Determine the [X, Y] coordinate at the center of the cell enclosing the given text.  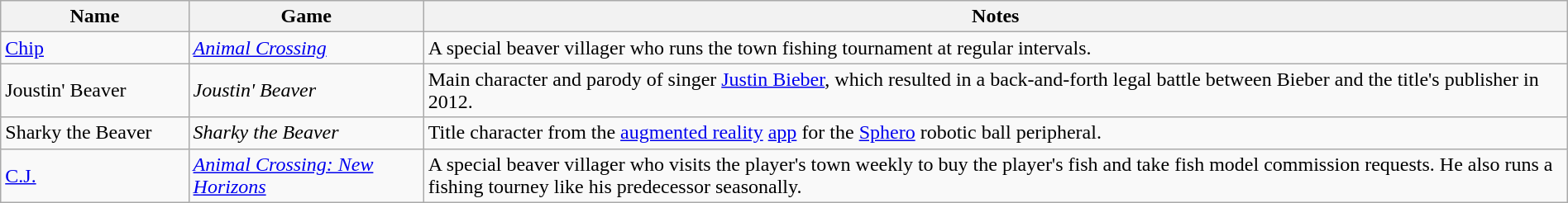
Animal Crossing: New Horizons [306, 175]
Main character and parody of singer Justin Bieber, which resulted in a back-and-forth legal battle between Bieber and the title's publisher in 2012. [996, 91]
Game [306, 17]
C.J. [94, 175]
Name [94, 17]
A special beaver villager who runs the town fishing tournament at regular intervals. [996, 48]
Chip [94, 48]
Notes [996, 17]
Animal Crossing [306, 48]
Title character from the augmented reality app for the Sphero robotic ball peripheral. [996, 133]
